Provide the (X, Y) coordinate of the cell's center where the given text is located.  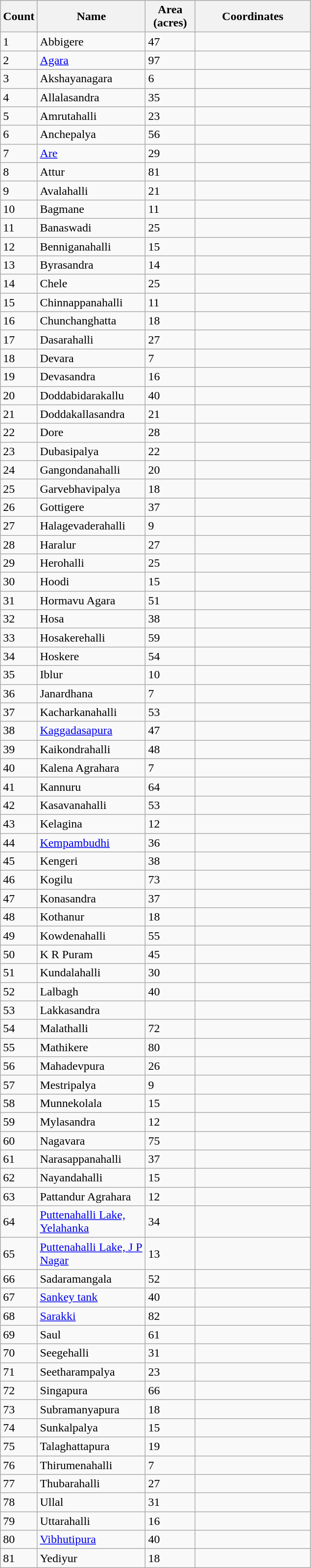
Allalasandra (91, 97)
Seetharampalya (91, 1372)
Puttenahalli Lake, Yelahanka (91, 1222)
Pattandur Agrahara (91, 1197)
Mylasandra (91, 1122)
Chinnappanahalli (91, 302)
Janardhana (91, 693)
K R Puram (91, 954)
Amrutahalli (91, 116)
62 (19, 1178)
Banaswadi (91, 228)
Doddakallasandra (91, 414)
Malathalli (91, 1029)
Ullal (91, 1502)
82 (170, 1316)
Hosakerehalli (91, 638)
5 (19, 116)
Vibhutipura (91, 1540)
Doddabidarakallu (91, 395)
Kelagina (91, 824)
39 (19, 749)
Gottigere (91, 507)
Coordinates (253, 17)
8 (19, 172)
Chunchanghatta (91, 321)
46 (19, 880)
Dasarahalli (91, 340)
79 (19, 1521)
Lakkasandra (91, 1010)
3 (19, 79)
Haralur (91, 545)
Kannuru (91, 786)
Mathikere (91, 1047)
2 (19, 60)
Yediyur (91, 1558)
32 (19, 619)
58 (19, 1103)
78 (19, 1502)
Sunkalpalya (91, 1428)
Herohalli (91, 563)
Sankey tank (91, 1297)
Subramanyapura (91, 1409)
Sarakki (91, 1316)
Dubasipalya (91, 451)
65 (19, 1254)
Mahadevpura (91, 1066)
Garvebhavipalya (91, 488)
77 (19, 1484)
69 (19, 1335)
Uttarahalli (91, 1521)
Kowdenahalli (91, 936)
Kundalahalli (91, 973)
Singapura (91, 1390)
Agara (91, 60)
Bagmane (91, 209)
43 (19, 824)
Count (19, 17)
60 (19, 1141)
Hoskere (91, 656)
Byrasandra (91, 265)
Iblur (91, 675)
44 (19, 842)
4 (19, 97)
Gangondanahalli (91, 470)
Chele (91, 284)
42 (19, 805)
76 (19, 1465)
Kothanur (91, 917)
Narasappanahalli (91, 1159)
Halagevaderahalli (91, 526)
Thubarahalli (91, 1484)
Thirumenahalli (91, 1465)
Devasandra (91, 377)
24 (19, 470)
50 (19, 954)
Avalahalli (91, 190)
Kempambudhi (91, 842)
Seegehalli (91, 1353)
Name (91, 17)
68 (19, 1316)
67 (19, 1297)
71 (19, 1372)
Kogilu (91, 880)
Munnekolala (91, 1103)
74 (19, 1428)
Kaikondrahalli (91, 749)
Konasandra (91, 899)
Puttenahalli Lake, J P Nagar (91, 1254)
Hormavu Agara (91, 600)
Abbigere (91, 42)
Mestripalya (91, 1084)
1 (19, 42)
49 (19, 936)
41 (19, 786)
57 (19, 1084)
33 (19, 638)
Kaggadasapura (91, 731)
Saul (91, 1335)
Kasavanahalli (91, 805)
Devara (91, 358)
Are (91, 153)
Sadaramangala (91, 1279)
Kalena Agrahara (91, 768)
Kengeri (91, 861)
Talaghattapura (91, 1446)
63 (19, 1197)
Area (acres) (170, 17)
70 (19, 1353)
Hosa (91, 619)
Nagavara (91, 1141)
Anchepalya (91, 135)
97 (170, 60)
Attur (91, 172)
Lalbagh (91, 992)
Benniganahalli (91, 246)
Hoodi (91, 582)
Dore (91, 433)
17 (19, 340)
Nayandahalli (91, 1178)
Akshayanagara (91, 79)
Kacharkanahalli (91, 712)
